Output the (x, y) coordinate of the center of the cell containing the given text.  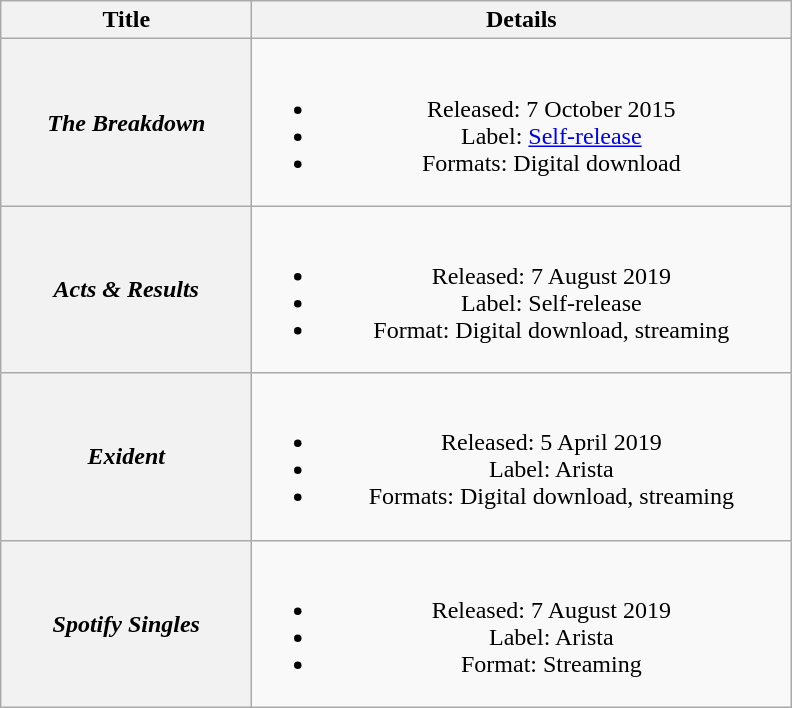
Released: 7 August 2019Label: AristaFormat: Streaming (522, 624)
Title (126, 20)
Spotify Singles (126, 624)
Details (522, 20)
Released: 7 August 2019Label: Self-releaseFormat: Digital download, streaming (522, 290)
Released: 7 October 2015Label: Self-releaseFormats: Digital download (522, 122)
Released: 5 April 2019Label: AristaFormats: Digital download, streaming (522, 456)
The Breakdown (126, 122)
Acts & Results (126, 290)
Exident (126, 456)
